Detect which cell encompasses the target text, then output its [x, y] center coordinate. 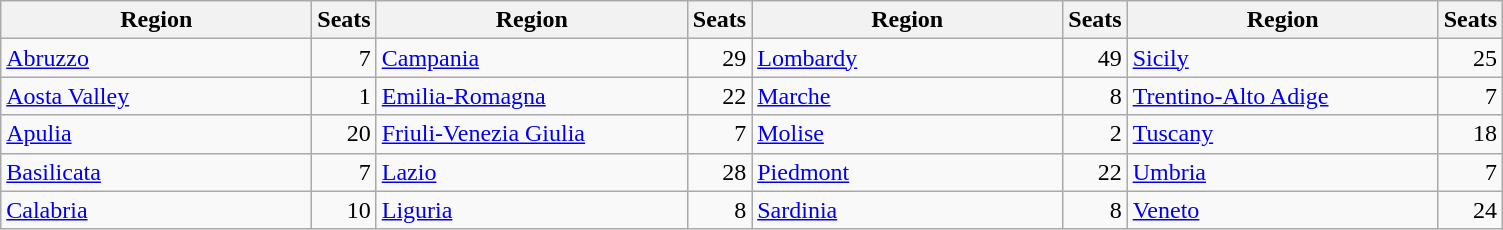
Calabria [156, 210]
Marche [908, 96]
Veneto [1282, 210]
25 [1470, 58]
Lombardy [908, 58]
Lazio [532, 172]
Umbria [1282, 172]
Piedmont [908, 172]
49 [1095, 58]
24 [1470, 210]
1 [344, 96]
Tuscany [1282, 134]
Trentino-Alto Adige [1282, 96]
20 [344, 134]
18 [1470, 134]
Friuli-Venezia Giulia [532, 134]
Abruzzo [156, 58]
2 [1095, 134]
Campania [532, 58]
Liguria [532, 210]
28 [719, 172]
29 [719, 58]
Sardinia [908, 210]
Sicily [1282, 58]
Apulia [156, 134]
10 [344, 210]
Emilia-Romagna [532, 96]
Aosta Valley [156, 96]
Molise [908, 134]
Basilicata [156, 172]
